Find where the given text appears and provide that cell's center as (X, Y) coordinate. 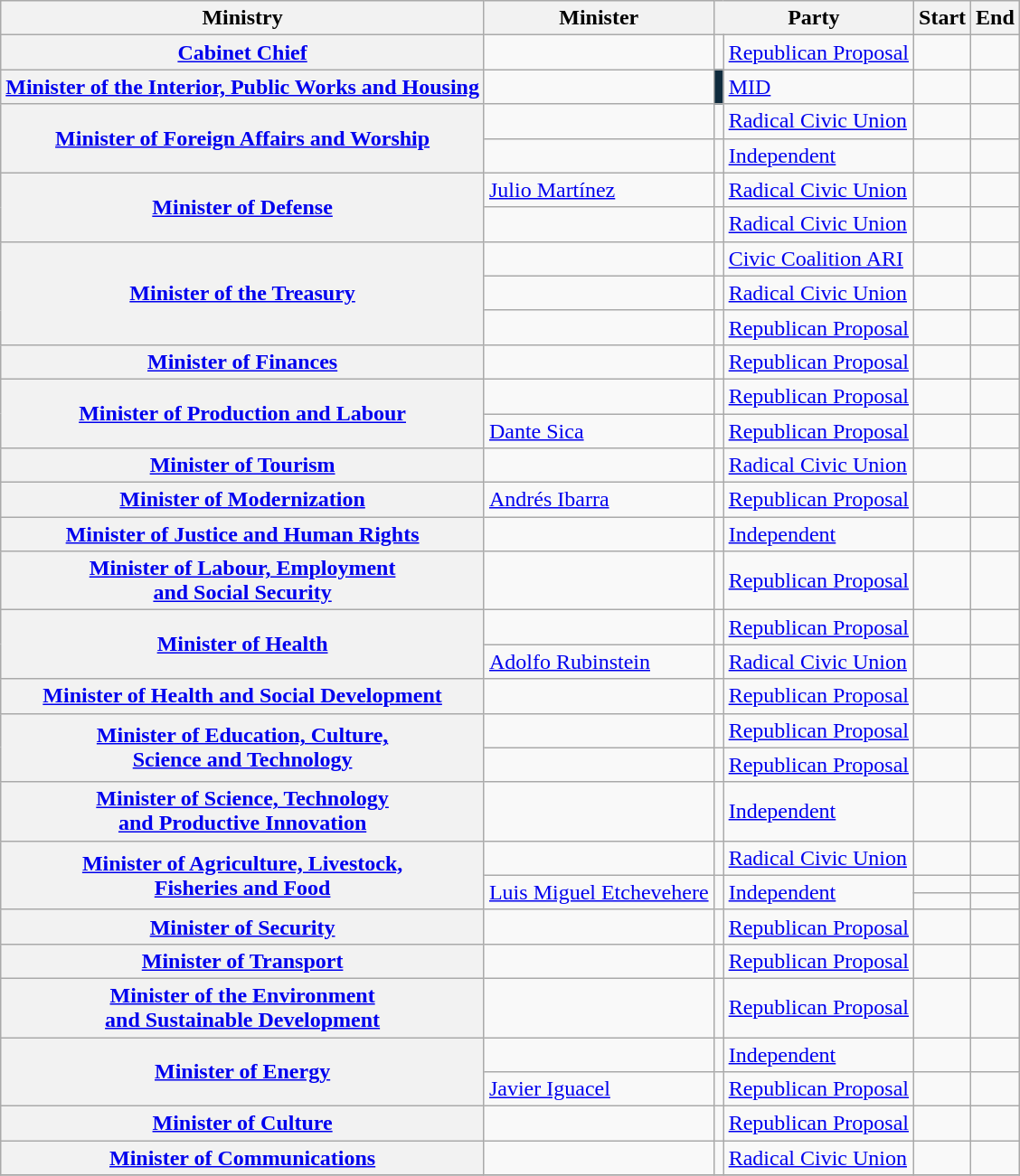
Adolfo Rubinstein (599, 662)
Minister of Science, Technologyand Productive Innovation (242, 812)
Minister of Agriculture, Livestock,Fisheries and Food (242, 875)
Minister of Production and Labour (242, 413)
Minister of the Environmentand Sustainable Development (242, 1007)
Minister of Foreign Affairs and Worship (242, 138)
MID (818, 87)
Minister of Finances (242, 362)
Cabinet Chief (242, 52)
Minister of Energy (242, 1072)
End (996, 18)
Luis Miguel Etchevehere (599, 892)
Dante Sica (599, 431)
Julio Martínez (599, 190)
Andrés Ibarra (599, 500)
Civic Coalition ARI (818, 259)
Minister of Health and Social Development (242, 696)
Minister of the Treasury (242, 293)
Minister of Security (242, 927)
Javier Iguacel (599, 1089)
Party (814, 18)
Minister of Health (242, 644)
Minister of Education, Culture,Science and Technology (242, 748)
Minister of Labour, Employmentand Social Security (242, 580)
Minister of Defense (242, 207)
Start (942, 18)
Minister of the Interior, Public Works and Housing (242, 87)
Minister of Justice and Human Rights (242, 534)
Minister of Transport (242, 961)
Ministry (242, 18)
Minister of Communications (242, 1158)
Minister of Modernization (242, 500)
Minister (599, 18)
Minister of Culture (242, 1124)
Minister of Tourism (242, 466)
